Output the [X, Y] coordinate of the center of the cell containing the given text.  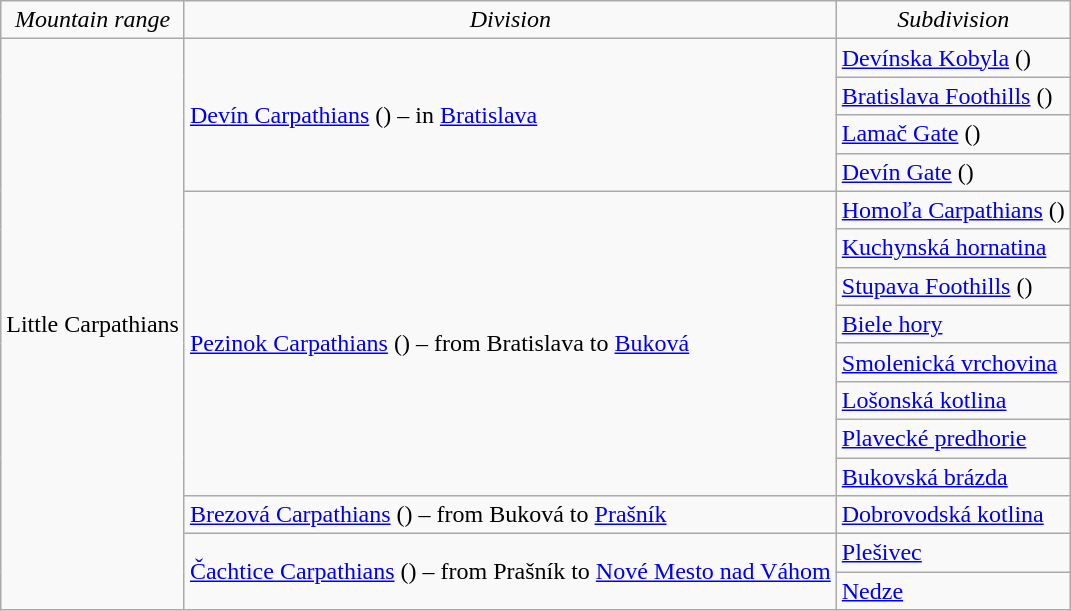
Čachtice Carpathians () – from Prašník to Nové Mesto nad Váhom [510, 572]
Dobrovodská kotlina [953, 515]
Plavecké predhorie [953, 438]
Little Carpathians [93, 324]
Smolenická vrchovina [953, 362]
Lamač Gate () [953, 134]
Division [510, 20]
Subdivision [953, 20]
Pezinok Carpathians () – from Bratislava to Buková [510, 343]
Homoľa Carpathians () [953, 210]
Devínska Kobyla () [953, 58]
Biele hory [953, 324]
Devín Carpathians () – in Bratislava [510, 115]
Lošonská kotlina [953, 400]
Nedze [953, 591]
Stupava Foothills () [953, 286]
Devín Gate () [953, 172]
Bratislava Foothills () [953, 96]
Bukovská brázda [953, 477]
Mountain range [93, 20]
Brezová Carpathians () – from Buková to Prašník [510, 515]
Kuchynská hornatina [953, 248]
Plešivec [953, 553]
